Determine the (X, Y) coordinate at the center of the cell enclosing the given text.  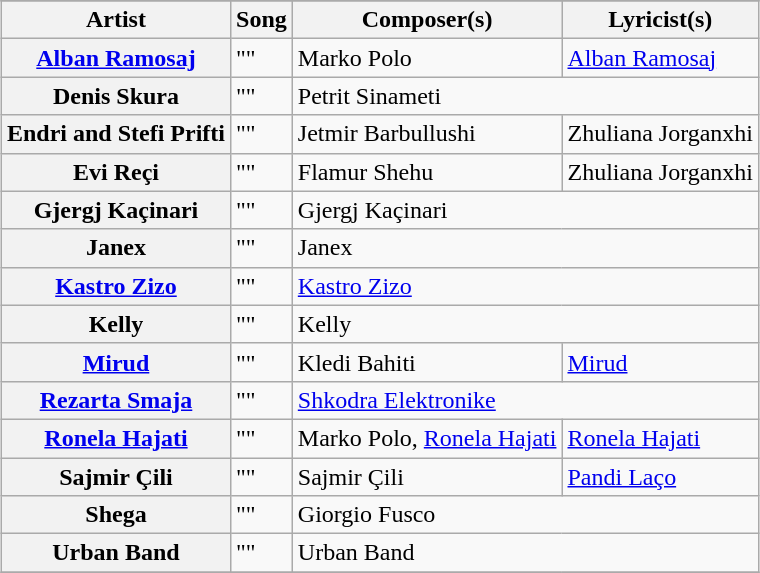
Rezarta Smaja (116, 400)
Marko Polo (427, 58)
Marko Polo, Ronela Hajati (427, 438)
Endri and Stefi Prifti (116, 134)
Pandi Laço (660, 477)
Kledi Bahiti (427, 362)
Lyricist(s) (660, 20)
Composer(s) (427, 20)
Song (262, 20)
Petrit Sinameti (525, 96)
Flamur Shehu (427, 172)
Shega (116, 515)
Denis Skura (116, 96)
Shkodra Elektronike (525, 400)
Artist (116, 20)
Jetmir Barbullushi (427, 134)
Giorgio Fusco (525, 515)
Evi Reçi (116, 172)
